Search for the cell housing the specified text and yield its (X, Y) center coordinate. 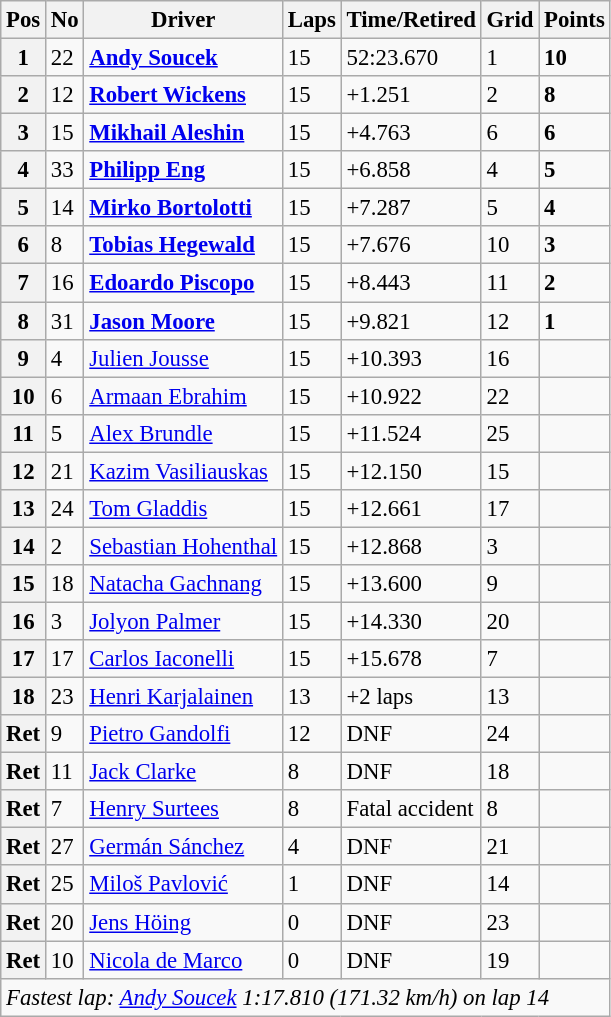
Henri Karjalainen (184, 697)
Jens Höing (184, 922)
52:23.670 (411, 58)
+12.150 (411, 471)
Mirko Bortolotti (184, 208)
Fastest lap: Andy Soucek 1:17.810 (171.32 km/h) on lap 14 (306, 997)
+15.678 (411, 659)
Kazim Vasiliauskas (184, 471)
Jason Moore (184, 321)
Andy Soucek (184, 58)
31 (65, 321)
Pietro Gandolfi (184, 734)
Edoardo Piscopo (184, 283)
Tobias Hegewald (184, 245)
Alex Brundle (184, 433)
Robert Wickens (184, 95)
Natacha Gachnang (184, 584)
+1.251 (411, 95)
Nicola de Marco (184, 960)
Carlos Iaconelli (184, 659)
+6.858 (411, 170)
+4.763 (411, 133)
Miloš Pavlović (184, 885)
+8.443 (411, 283)
+13.600 (411, 584)
Armaan Ebrahim (184, 396)
Julien Jousse (184, 358)
+2 laps (411, 697)
+14.330 (411, 621)
Jolyon Palmer (184, 621)
27 (65, 847)
Laps (312, 20)
33 (65, 170)
Sebastian Hohenthal (184, 546)
Henry Surtees (184, 809)
+12.661 (411, 509)
19 (510, 960)
+7.676 (411, 245)
Tom Gladdis (184, 509)
Germán Sánchez (184, 847)
Pos (24, 20)
+10.922 (411, 396)
Fatal accident (411, 809)
Points (574, 20)
No (65, 20)
Driver (184, 20)
+7.287 (411, 208)
+9.821 (411, 321)
Mikhail Aleshin (184, 133)
Philipp Eng (184, 170)
+11.524 (411, 433)
Grid (510, 20)
Time/Retired (411, 20)
+12.868 (411, 546)
Jack Clarke (184, 772)
+10.393 (411, 358)
